Return the (x, y) coordinate for the center point of the cell that contains the specified text.  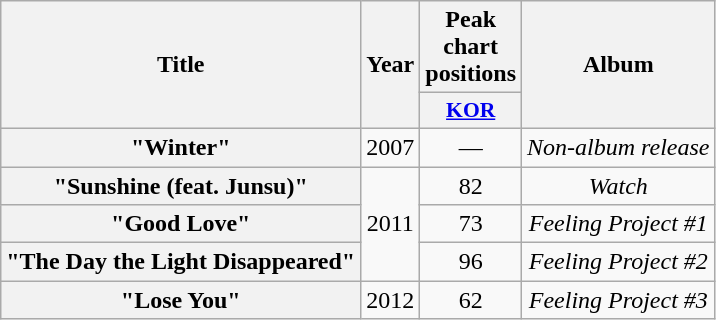
"Winter" (181, 147)
Feeling Project #2 (618, 262)
Feeling Project #1 (618, 224)
"Sunshine (feat. Junsu)" (181, 185)
— (471, 147)
Year (390, 65)
KOR (471, 111)
2011 (390, 223)
"Good Love" (181, 224)
73 (471, 224)
62 (471, 300)
82 (471, 185)
Feeling Project #3 (618, 300)
"The Day the Light Disappeared" (181, 262)
96 (471, 262)
Non-album release (618, 147)
Title (181, 65)
Watch (618, 185)
Album (618, 65)
2007 (390, 147)
"Lose You" (181, 300)
2012 (390, 300)
Peak chart positions (471, 47)
